Extract the (X, Y) coordinate from the center of the cell holding the provided text.  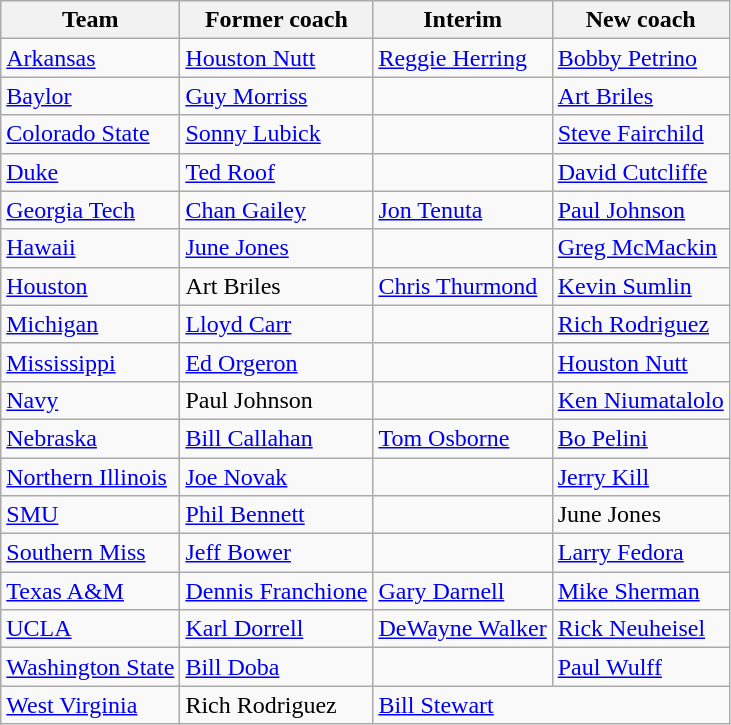
Bo Pelini (640, 438)
Texas A&M (90, 591)
Mike Sherman (640, 591)
Ed Orgeron (276, 362)
Nebraska (90, 438)
David Cutcliffe (640, 172)
Chris Thurmond (462, 286)
West Virginia (90, 705)
SMU (90, 515)
Sonny Lubick (276, 134)
Kevin Sumlin (640, 286)
Colorado State (90, 134)
Washington State (90, 667)
Rick Neuheisel (640, 629)
Gary Darnell (462, 591)
Arkansas (90, 58)
Team (90, 20)
Bill Callahan (276, 438)
Dennis Franchione (276, 591)
Mississippi (90, 362)
Jon Tenuta (462, 210)
DeWayne Walker (462, 629)
Lloyd Carr (276, 324)
Navy (90, 400)
Interim (462, 20)
Former coach (276, 20)
Bobby Petrino (640, 58)
Reggie Herring (462, 58)
Joe Novak (276, 477)
Jeff Bower (276, 553)
Duke (90, 172)
Steve Fairchild (640, 134)
Michigan (90, 324)
Karl Dorrell (276, 629)
Guy Morriss (276, 96)
Greg McMackin (640, 248)
Baylor (90, 96)
Paul Wulff (640, 667)
Chan Gailey (276, 210)
Bill Doba (276, 667)
Southern Miss (90, 553)
Houston (90, 286)
Northern Illinois (90, 477)
Georgia Tech (90, 210)
Larry Fedora (640, 553)
Hawaii (90, 248)
Ted Roof (276, 172)
Phil Bennett (276, 515)
Jerry Kill (640, 477)
Ken Niumatalolo (640, 400)
New coach (640, 20)
Bill Stewart (551, 705)
UCLA (90, 629)
Tom Osborne (462, 438)
